Find where the given text appears and provide that cell's center as (x, y) coordinate. 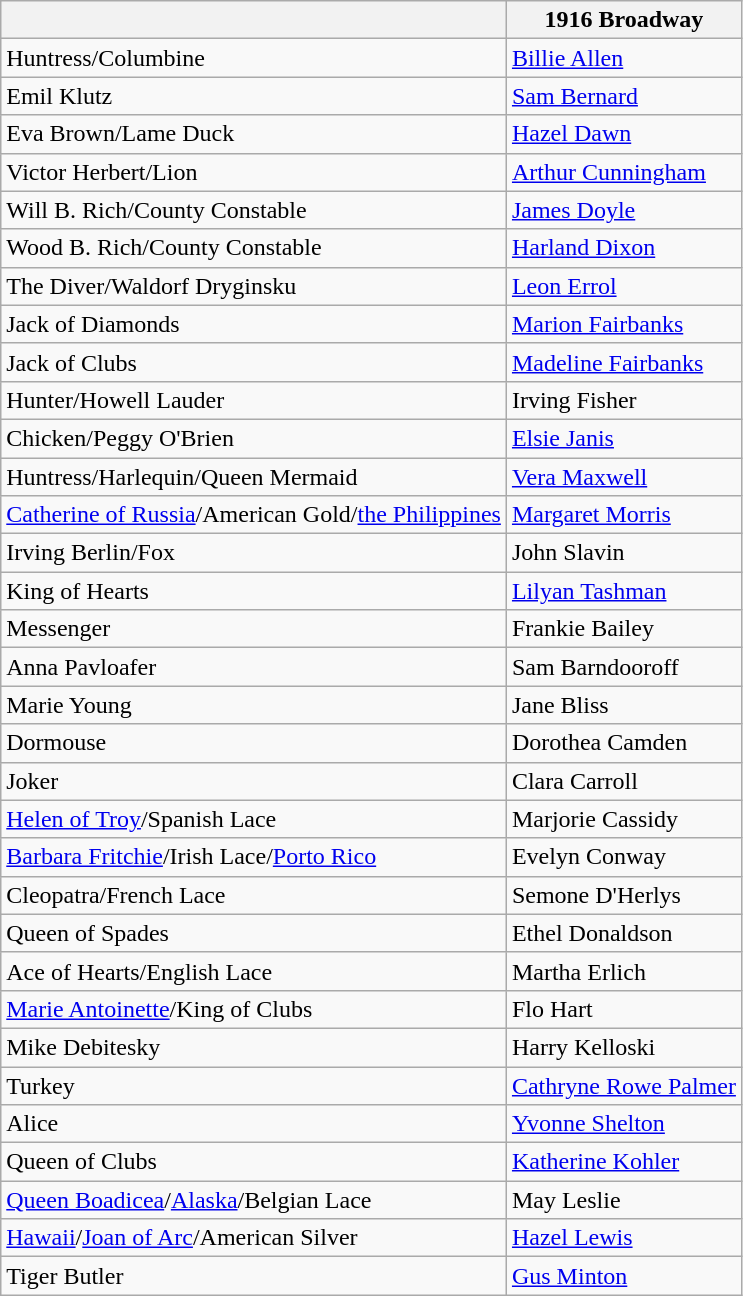
Catherine of Russia/American Gold/the Philippines (254, 515)
The Diver/Waldorf Dryginsku (254, 286)
Madeline Fairbanks (624, 362)
Hazel Lewis (624, 1238)
Turkey (254, 1085)
Ace of Hearts/English Lace (254, 971)
Queen of Spades (254, 933)
Vera Maxwell (624, 477)
Barbara Fritchie/Irish Lace/Porto Rico (254, 857)
Eva Brown/Lame Duck (254, 134)
Margaret Morris (624, 515)
Mike Debitesky (254, 1047)
Messenger (254, 629)
Huntress/Harlequin/Queen Mermaid (254, 477)
Leon Errol (624, 286)
1916 Broadway (624, 20)
Elsie Janis (624, 438)
Ethel Donaldson (624, 933)
Tiger Butler (254, 1276)
John Slavin (624, 553)
Evelyn Conway (624, 857)
Wood B. Rich/County Constable (254, 248)
King of Hearts (254, 591)
Frankie Bailey (624, 629)
Yvonne Shelton (624, 1124)
Emil Klutz (254, 96)
Cathryne Rowe Palmer (624, 1085)
Huntress/Columbine (254, 58)
Cleopatra/French Lace (254, 895)
Dormouse (254, 743)
Hunter/Howell Lauder (254, 400)
Hazel Dawn (624, 134)
Joker (254, 781)
Harland Dixon (624, 248)
Jack of Clubs (254, 362)
Harry Kelloski (624, 1047)
Irving Berlin/Fox (254, 553)
Clara Carroll (624, 781)
Queen Boadicea/Alaska/Belgian Lace (254, 1200)
Flo Hart (624, 1009)
Hawaii/Joan of Arc/American Silver (254, 1238)
James Doyle (624, 210)
Marion Fairbanks (624, 324)
Marie Antoinette/King of Clubs (254, 1009)
Will B. Rich/County Constable (254, 210)
Sam Bernard (624, 96)
Billie Allen (624, 58)
Dorothea Camden (624, 743)
Victor Herbert/Lion (254, 172)
Chicken/Peggy O'Brien (254, 438)
Lilyan Tashman (624, 591)
Queen of Clubs (254, 1162)
Sam Barndooroff (624, 667)
Katherine Kohler (624, 1162)
Martha Erlich (624, 971)
Alice (254, 1124)
Helen of Troy/Spanish Lace (254, 819)
Gus Minton (624, 1276)
Jane Bliss (624, 705)
May Leslie (624, 1200)
Irving Fisher (624, 400)
Anna Pavloafer (254, 667)
Arthur Cunningham (624, 172)
Marie Young (254, 705)
Marjorie Cassidy (624, 819)
Jack of Diamonds (254, 324)
Semone D'Herlys (624, 895)
